Capture the cell that displays the provided text and extract its (X, Y) central coordinate. 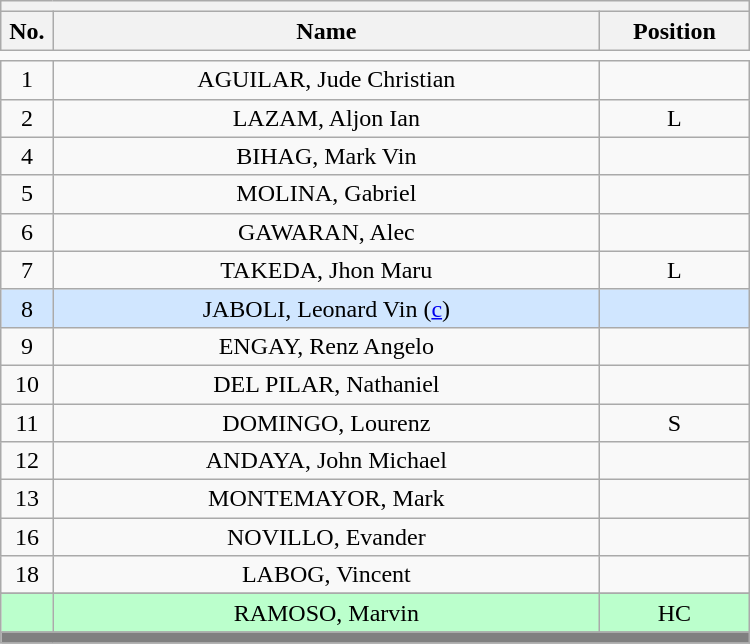
LAZAM, Aljon Ian (326, 118)
BIHAG, Mark Vin (326, 156)
GAWARAN, Alec (326, 232)
Position (675, 31)
10 (27, 384)
S (675, 423)
1 (27, 80)
LABOG, Vincent (326, 575)
HC (675, 613)
NOVILLO, Evander (326, 537)
9 (27, 346)
ENGAY, Renz Angelo (326, 346)
No. (27, 31)
7 (27, 270)
TAKEDA, Jhon Maru (326, 270)
Name (326, 31)
RAMOSO, Marvin (326, 613)
MOLINA, Gabriel (326, 194)
DOMINGO, Lourenz (326, 423)
2 (27, 118)
16 (27, 537)
13 (27, 499)
ANDAYA, John Michael (326, 461)
5 (27, 194)
12 (27, 461)
JABOLI, Leonard Vin (c) (326, 308)
18 (27, 575)
AGUILAR, Jude Christian (326, 80)
8 (27, 308)
11 (27, 423)
MONTEMAYOR, Mark (326, 499)
6 (27, 232)
DEL PILAR, Nathaniel (326, 384)
4 (27, 156)
